Pinpoint the cell where the given text exists, returning its (x, y) midpoint coordinate. 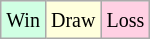
Loss (126, 20)
Draw (72, 20)
Win (24, 20)
